Determine the [X, Y] coordinate at the center of the cell enclosing the given text.  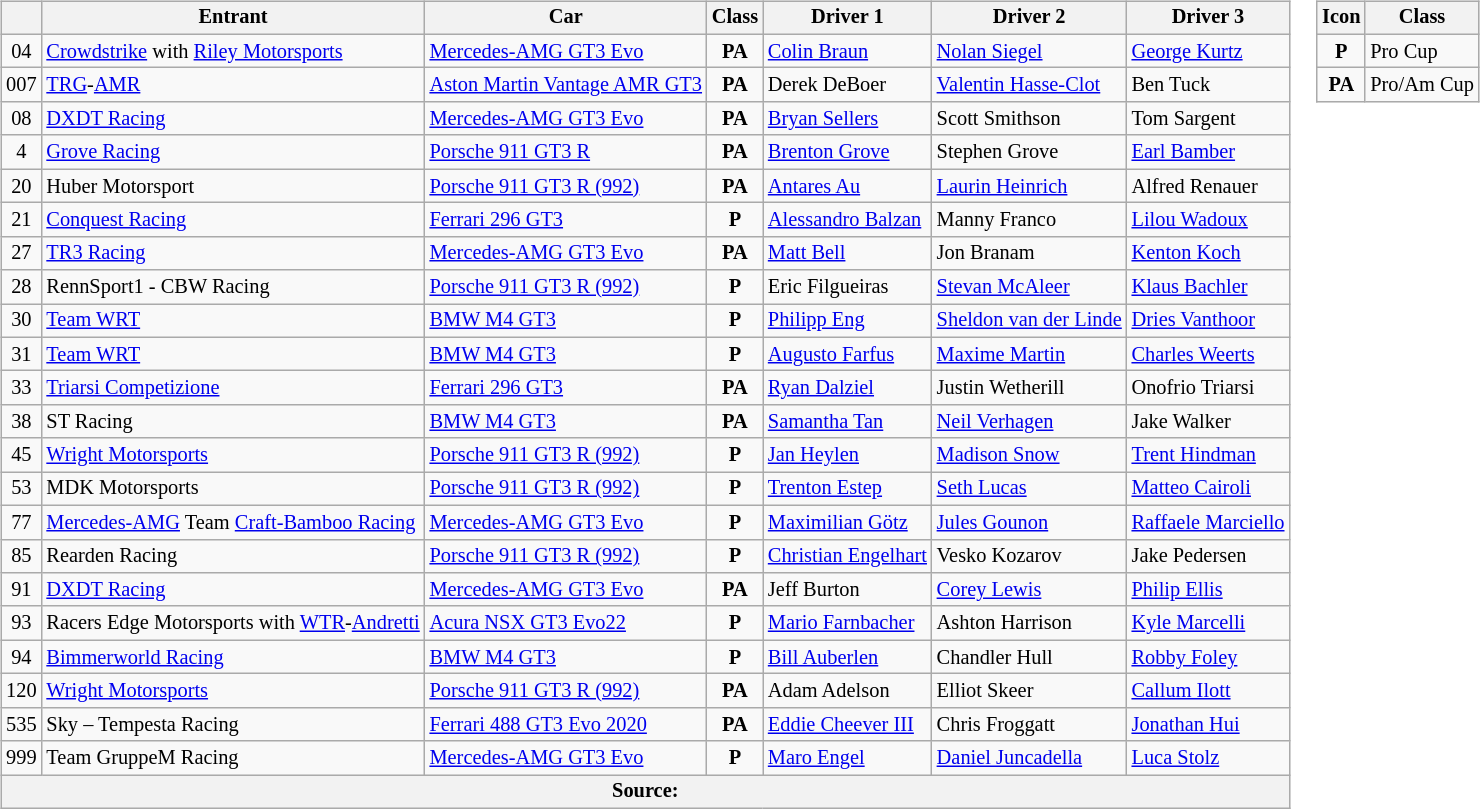
53 [21, 489]
31 [21, 354]
George Kurtz [1208, 51]
Team GruppeM Racing [232, 758]
Jake Pedersen [1208, 556]
Raffaele Marciello [1208, 522]
Trent Hindman [1208, 455]
Philipp Eng [848, 321]
Alessandro Balzan [848, 220]
Charles Weerts [1208, 354]
08 [21, 119]
30 [21, 321]
Maro Engel [848, 758]
Chris Froggatt [1030, 724]
Antares Au [848, 186]
Earl Bamber [1208, 152]
Entrant [232, 18]
Valentin Hasse-Clot [1030, 85]
Nolan Siegel [1030, 51]
Dries Vanthoor [1208, 321]
Aston Martin Vantage AMR GT3 [566, 85]
Ryan Dalziel [848, 388]
Mercedes-AMG Team Craft-Bamboo Racing [232, 522]
Bill Auberlen [848, 657]
45 [21, 455]
Lilou Wadoux [1208, 220]
Icon [1341, 18]
Jake Walker [1208, 422]
Matt Bell [848, 253]
Sheldon van der Linde [1030, 321]
Car [566, 18]
85 [21, 556]
Crowdstrike with Riley Motorsports [232, 51]
Stevan McAleer [1030, 287]
Huber Motorsport [232, 186]
04 [21, 51]
Sky – Tempesta Racing [232, 724]
Jeff Burton [848, 590]
RennSport1 - CBW Racing [232, 287]
Daniel Juncadella [1030, 758]
20 [21, 186]
4 [21, 152]
Porsche 911 GT3 R [566, 152]
Mario Farnbacher [848, 623]
Acura NSX GT3 Evo22 [566, 623]
Ben Tuck [1208, 85]
Justin Wetherill [1030, 388]
Luca Stolz [1208, 758]
Maxime Martin [1030, 354]
Triarsi Competizione [232, 388]
ST Racing [232, 422]
Pro Cup [1422, 51]
MDK Motorsports [232, 489]
Colin Braun [848, 51]
Driver 2 [1030, 18]
TR3 Racing [232, 253]
Tom Sargent [1208, 119]
91 [21, 590]
Bryan Sellers [848, 119]
33 [21, 388]
93 [21, 623]
Elliot Skeer [1030, 691]
Ashton Harrison [1030, 623]
Jonathan Hui [1208, 724]
Kyle Marcelli [1208, 623]
Ferrari 488 GT3 Evo 2020 [566, 724]
Laurin Heinrich [1030, 186]
94 [21, 657]
Robby Foley [1208, 657]
Alfred Renauer [1208, 186]
Adam Adelson [848, 691]
Callum Ilott [1208, 691]
Source: [645, 792]
28 [21, 287]
Stephen Grove [1030, 152]
Kenton Koch [1208, 253]
Chandler Hull [1030, 657]
Manny Franco [1030, 220]
Eric Filgueiras [848, 287]
Jon Branam [1030, 253]
TRG-AMR [232, 85]
535 [21, 724]
Klaus Bachler [1208, 287]
Driver 1 [848, 18]
Racers Edge Motorsports with WTR-Andretti [232, 623]
Trenton Estep [848, 489]
21 [21, 220]
Maximilian Götz [848, 522]
38 [21, 422]
Onofrio Triarsi [1208, 388]
Christian Engelhart [848, 556]
120 [21, 691]
007 [21, 85]
Seth Lucas [1030, 489]
77 [21, 522]
Eddie Cheever III [848, 724]
Matteo Cairoli [1208, 489]
27 [21, 253]
Corey Lewis [1030, 590]
Driver 3 [1208, 18]
Madison Snow [1030, 455]
Samantha Tan [848, 422]
Vesko Kozarov [1030, 556]
Scott Smithson [1030, 119]
Grove Racing [232, 152]
999 [21, 758]
Philip Ellis [1208, 590]
Rearden Racing [232, 556]
Conquest Racing [232, 220]
Derek DeBoer [848, 85]
Brenton Grove [848, 152]
Bimmerworld Racing [232, 657]
Augusto Farfus [848, 354]
Jan Heylen [848, 455]
Neil Verhagen [1030, 422]
Pro/Am Cup [1422, 85]
Jules Gounon [1030, 522]
